Find where the given text appears and provide that cell's center as [x, y] coordinate. 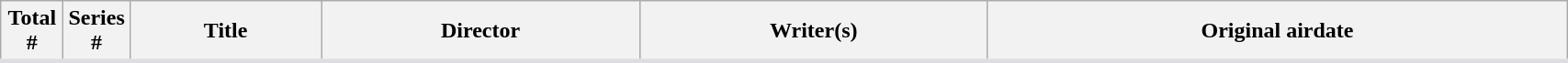
Series# [96, 31]
Director [480, 31]
Title [226, 31]
Original airdate [1277, 31]
Total# [32, 31]
Writer(s) [814, 31]
